Capture the cell that displays the provided text and extract its [x, y] central coordinate. 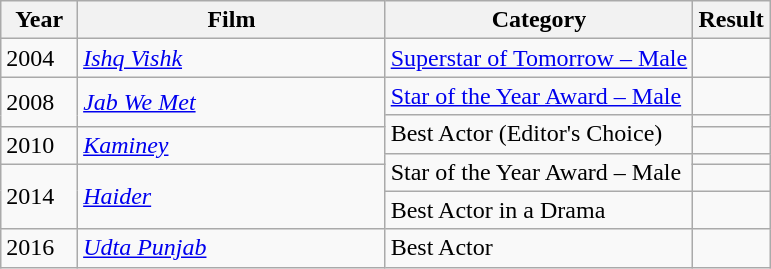
Kaminey [232, 145]
Best Actor (Editor's Choice) [539, 134]
Best Actor [539, 248]
Film [232, 20]
2016 [40, 248]
Category [539, 20]
2010 [40, 145]
2014 [40, 196]
Ishq Vishk [232, 58]
Udta Punjab [232, 248]
2008 [40, 102]
Result [732, 20]
2004 [40, 58]
Superstar of Tomorrow – Male [539, 58]
Year [40, 20]
Haider [232, 196]
Jab We Met [232, 102]
Best Actor in a Drama [539, 210]
